Provide the (x, y) coordinate of the cell's center where the given text is located.  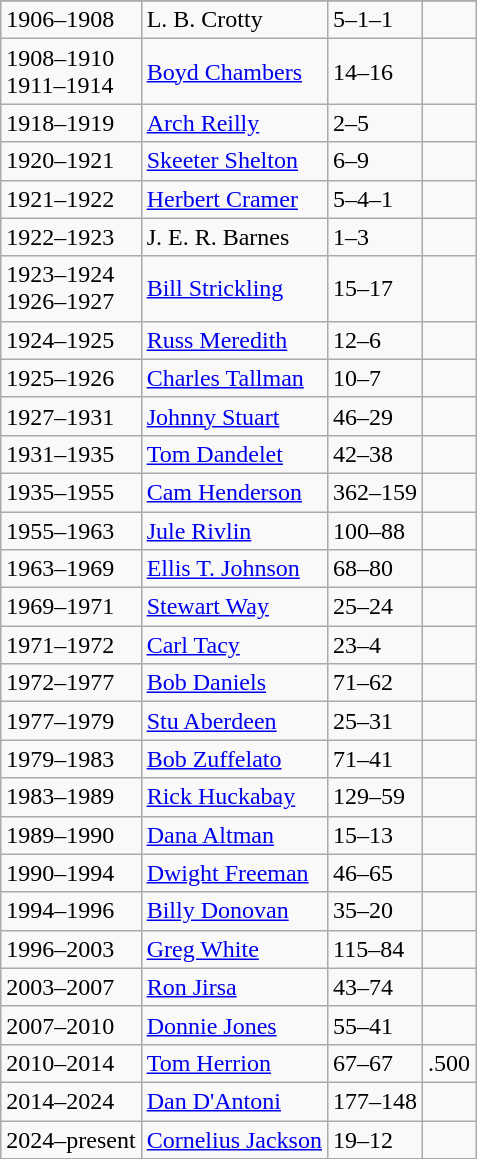
25–24 (374, 607)
1969–1971 (71, 607)
25–31 (374, 721)
Boyd Chambers (234, 72)
Billy Donovan (234, 911)
Dana Altman (234, 835)
Cornelius Jackson (234, 1139)
1927–1931 (71, 416)
46–29 (374, 416)
1924–1925 (71, 340)
1–3 (374, 237)
1935–1955 (71, 492)
2024–present (71, 1139)
Tom Herrion (234, 1063)
Arch Reilly (234, 123)
Bob Zuffelato (234, 759)
L. B. Crotty (234, 20)
Herbert Cramer (234, 199)
J. E. R. Barnes (234, 237)
1920–1921 (71, 161)
1990–1994 (71, 873)
19–12 (374, 1139)
Bill Strickling (234, 288)
1955–1963 (71, 531)
2–5 (374, 123)
Jule Rivlin (234, 531)
362–159 (374, 492)
71–41 (374, 759)
Tom Dandelet (234, 454)
67–67 (374, 1063)
1963–1969 (71, 569)
43–74 (374, 987)
Dwight Freeman (234, 873)
1908–19101911–1914 (71, 72)
Greg White (234, 949)
Cam Henderson (234, 492)
100–88 (374, 531)
1979–1983 (71, 759)
12–6 (374, 340)
Bob Daniels (234, 683)
23–4 (374, 645)
1925–1926 (71, 378)
2014–2024 (71, 1101)
1989–1990 (71, 835)
15–17 (374, 288)
71–62 (374, 683)
1923–19241926–1927 (71, 288)
177–148 (374, 1101)
1921–1922 (71, 199)
46–65 (374, 873)
Stewart Way (234, 607)
Stu Aberdeen (234, 721)
2003–2007 (71, 987)
1972–1977 (71, 683)
14–16 (374, 72)
Ellis T. Johnson (234, 569)
1971–1972 (71, 645)
6–9 (374, 161)
Dan D'Antoni (234, 1101)
Johnny Stuart (234, 416)
35–20 (374, 911)
1931–1935 (71, 454)
2010–2014 (71, 1063)
1996–2003 (71, 949)
68–80 (374, 569)
2007–2010 (71, 1025)
Skeeter Shelton (234, 161)
1922–1923 (71, 237)
Russ Meredith (234, 340)
5–4–1 (374, 199)
Charles Tallman (234, 378)
1918–1919 (71, 123)
.500 (450, 1063)
1983–1989 (71, 797)
15–13 (374, 835)
1906–1908 (71, 20)
10–7 (374, 378)
42–38 (374, 454)
115–84 (374, 949)
Donnie Jones (234, 1025)
1994–1996 (71, 911)
Ron Jirsa (234, 987)
55–41 (374, 1025)
129–59 (374, 797)
Rick Huckabay (234, 797)
1977–1979 (71, 721)
Carl Tacy (234, 645)
5–1–1 (374, 20)
